Extract the [x, y] coordinate from the center of the cell holding the provided text.  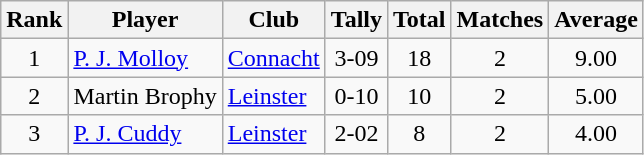
Tally [356, 20]
P. J. Cuddy [145, 134]
10 [419, 96]
Player [145, 20]
3-09 [356, 58]
0-10 [356, 96]
1 [34, 58]
18 [419, 58]
Total [419, 20]
8 [419, 134]
Matches [500, 20]
3 [34, 134]
Club [274, 20]
Rank [34, 20]
Connacht [274, 58]
9.00 [596, 58]
2-02 [356, 134]
5.00 [596, 96]
4.00 [596, 134]
P. J. Molloy [145, 58]
Average [596, 20]
Martin Brophy [145, 96]
